Search for the cell housing the specified text and yield its (X, Y) center coordinate. 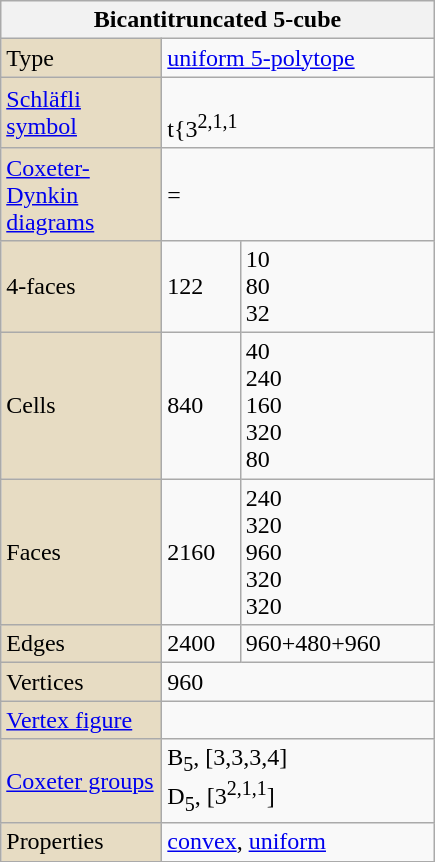
t{32,1,1 (298, 113)
Type (82, 58)
960+480+960 (337, 644)
960 (298, 682)
B5, [3,3,3,4]D5, [32,1,1] (298, 781)
2400 (201, 644)
= (298, 194)
Coxeter groups (82, 781)
10 80 32 (337, 286)
Cells (82, 406)
240 320 960 320 320 (337, 552)
2160 (201, 552)
122 (201, 286)
40 240 160 320 80 (337, 406)
Vertices (82, 682)
Faces (82, 552)
Vertex figure (82, 720)
Schläfli symbol (82, 113)
Properties (82, 842)
convex, uniform (298, 842)
4-faces (82, 286)
uniform 5-polytope (298, 58)
Coxeter-Dynkin diagrams (82, 194)
Edges (82, 644)
Bicantitruncated 5-cube (218, 20)
840 (201, 406)
